Scan for the cell matching the given text and deliver its (X, Y) coordinate at center. 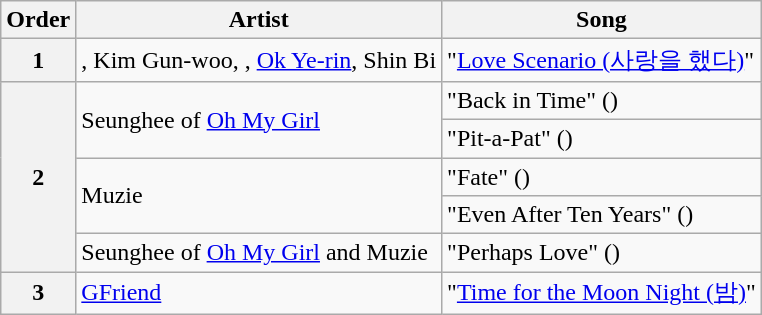
Seunghee of Oh My Girl (259, 119)
"Love Scenario (사랑을 했다)" (602, 60)
Artist (259, 20)
Seunghee of Oh My Girl and Muzie (259, 253)
1 (38, 60)
"Time for the Moon Night (밤)" (602, 294)
2 (38, 176)
"Even After Ten Years" () (602, 215)
Muzie (259, 196)
"Fate" () (602, 177)
"Back in Time" () (602, 100)
Song (602, 20)
GFriend (259, 294)
Order (38, 20)
"Perhaps Love" () (602, 253)
3 (38, 294)
, Kim Gun-woo, , Ok Ye-rin, Shin Bi (259, 60)
"Pit-a-Pat" () (602, 138)
